From the cell containing the given text, extract its center point as [x, y] coordinate. 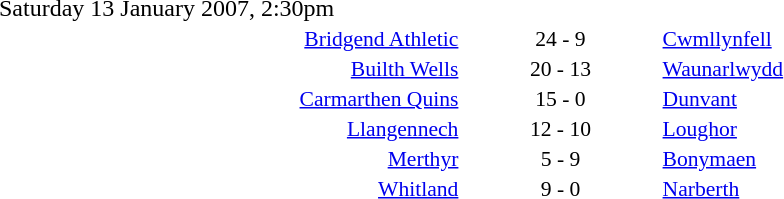
5 - 9 [560, 158]
12 - 10 [560, 128]
20 - 13 [560, 68]
24 - 9 [560, 38]
15 - 0 [560, 98]
